Determine the [x, y] coordinate at the center of the cell enclosing the given text.  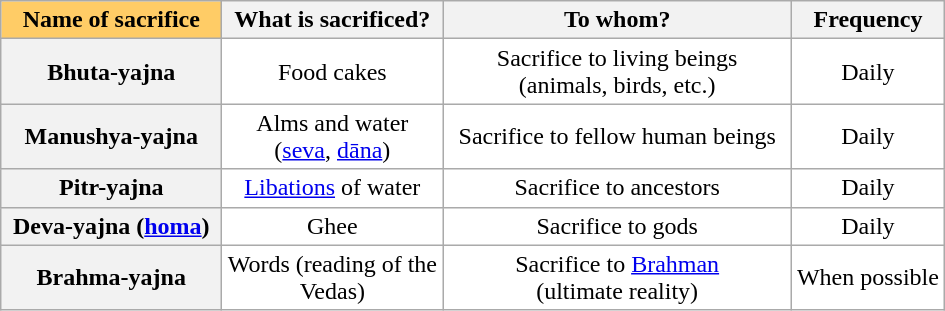
Food cakes [332, 72]
To whom? [618, 20]
Bhuta-yajna [112, 72]
Name of sacrifice [112, 20]
Libations of water [332, 188]
Pitr-yajna [112, 188]
Deva-yajna (homa) [112, 226]
Manushya-yajna [112, 136]
When possible [868, 278]
Brahma-yajna [112, 278]
Sacrifice to living beings(animals, birds, etc.) [618, 72]
Sacrifice to fellow human beings [618, 136]
Sacrifice to gods [618, 226]
Frequency [868, 20]
Sacrifice to Brahman(ultimate reality) [618, 278]
Alms and water(seva, dāna) [332, 136]
Ghee [332, 226]
Words (reading of the Vedas) [332, 278]
What is sacrificed? [332, 20]
Sacrifice to ancestors [618, 188]
